Capture the cell that displays the provided text and extract its [X, Y] central coordinate. 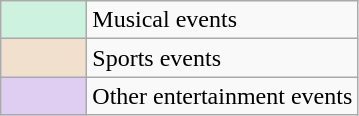
Musical events [222, 20]
Sports events [222, 58]
Other entertainment events [222, 96]
